Find where the given text appears and provide that cell's center as [X, Y] coordinate. 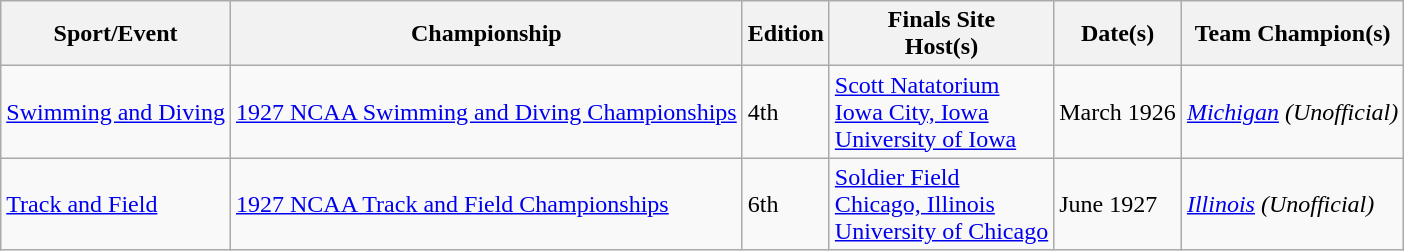
Edition [786, 34]
March 1926 [1118, 112]
Finals SiteHost(s) [941, 34]
Michigan (Unofficial) [1292, 112]
Track and Field [116, 204]
Illinois (Unofficial) [1292, 204]
Soldier Field Chicago, IllinoisUniversity of Chicago [941, 204]
June 1927 [1118, 204]
1927 NCAA Track and Field Championships [486, 204]
Team Champion(s) [1292, 34]
Date(s) [1118, 34]
4th [786, 112]
1927 NCAA Swimming and Diving Championships [486, 112]
6th [786, 204]
Swimming and Diving [116, 112]
Championship [486, 34]
Sport/Event [116, 34]
Scott Natatorium Iowa City, IowaUniversity of Iowa [941, 112]
